Return [x, y] of the center of cell containing provided text 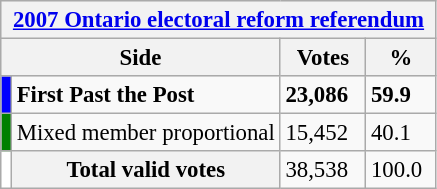
59.9 [402, 95]
38,538 [323, 170]
Total valid votes [146, 170]
100.0 [402, 170]
2007 Ontario electoral reform referendum [219, 20]
% [402, 58]
40.1 [402, 133]
23,086 [323, 95]
First Past the Post [146, 95]
15,452 [323, 133]
Mixed member proportional [146, 133]
Votes [323, 58]
Side [140, 58]
